Return [X, Y] of the center of cell containing provided text 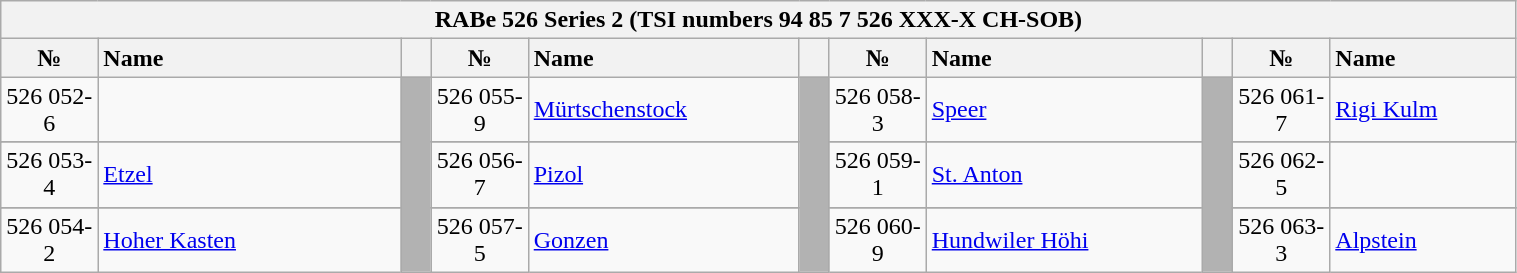
Gonzen [664, 240]
St. Anton [1064, 174]
526 063-3 [1282, 240]
Alpstein [1423, 240]
Etzel [250, 174]
Pizol [664, 174]
Mürtschenstock [664, 110]
Speer [1064, 110]
Rigi Kulm [1423, 110]
526 058-3 [878, 110]
526 061-7 [1282, 110]
526 052-6 [50, 110]
526 054-2 [50, 240]
Hundwiler Höhi [1064, 240]
526 059-1 [878, 174]
RABe 526 Series 2 (TSI numbers 94 85 7 526 XXX-X CH-SOB) [758, 20]
Hoher Kasten [250, 240]
526 056-7 [480, 174]
526 057-5 [480, 240]
526 055-9 [480, 110]
526 053-4 [50, 174]
526 060-9 [878, 240]
526 062-5 [1282, 174]
